Provide the (X, Y) coordinate of the cell's center where the given text is located.  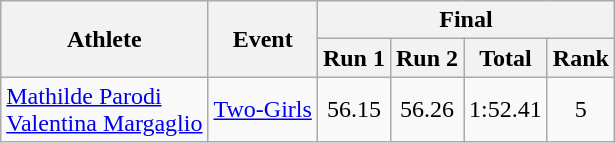
5 (580, 110)
Mathilde ParodiValentina Margaglio (104, 110)
1:52.41 (506, 110)
Athlete (104, 39)
Total (506, 58)
Rank (580, 58)
56.15 (354, 110)
Final (466, 20)
Event (262, 39)
Two-Girls (262, 110)
Run 2 (426, 58)
Run 1 (354, 58)
56.26 (426, 110)
